Return the (x, y) coordinate for the center point of the cell that contains the specified text.  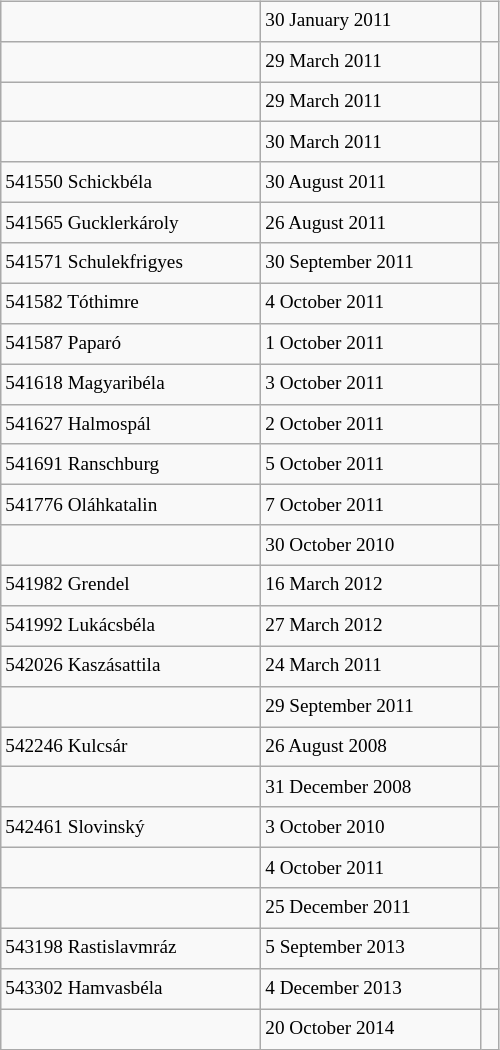
543198 Rastislavmráz (131, 948)
30 March 2011 (371, 142)
29 September 2011 (371, 706)
541982 Grendel (131, 585)
541565 Gucklerkároly (131, 223)
4 December 2013 (371, 988)
24 March 2011 (371, 666)
5 October 2011 (371, 464)
3 October 2011 (371, 384)
541550 Schickbéla (131, 182)
541627 Halmospál (131, 424)
7 October 2011 (371, 505)
541992 Lukácsbéla (131, 626)
1 October 2011 (371, 343)
541776 Oláhkatalin (131, 505)
541571 Schulekfrigyes (131, 263)
541691 Ranschburg (131, 464)
30 September 2011 (371, 263)
30 August 2011 (371, 182)
541618 Magyaribéla (131, 384)
30 October 2010 (371, 545)
25 December 2011 (371, 908)
20 October 2014 (371, 1030)
30 January 2011 (371, 21)
16 March 2012 (371, 585)
542246 Kulcsár (131, 747)
31 December 2008 (371, 787)
543302 Hamvasbéla (131, 988)
542026 Kaszásattila (131, 666)
27 March 2012 (371, 626)
26 August 2008 (371, 747)
542461 Slovinský (131, 827)
5 September 2013 (371, 948)
26 August 2011 (371, 223)
541582 Tóthimre (131, 303)
2 October 2011 (371, 424)
3 October 2010 (371, 827)
541587 Paparó (131, 343)
